Search for the cell housing the specified text and yield its [X, Y] center coordinate. 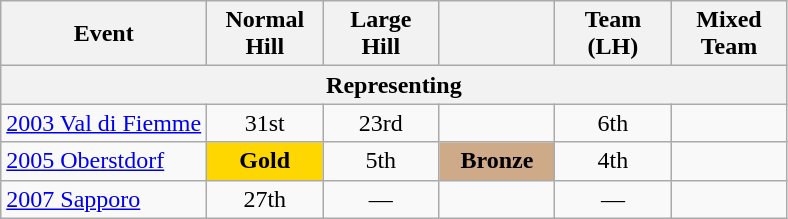
Mixed Team [729, 34]
4th [613, 161]
23rd [381, 123]
6th [613, 123]
5th [381, 161]
27th [265, 199]
Event [104, 34]
2005 Oberstdorf [104, 161]
Representing [394, 85]
Bronze [497, 161]
Normal Hill [265, 34]
Team (LH) [613, 34]
Gold [265, 161]
2003 Val di Fiemme [104, 123]
31st [265, 123]
2007 Sapporo [104, 199]
Large Hill [381, 34]
